Locate the cell with the specified text and output its (X, Y) center coordinate. 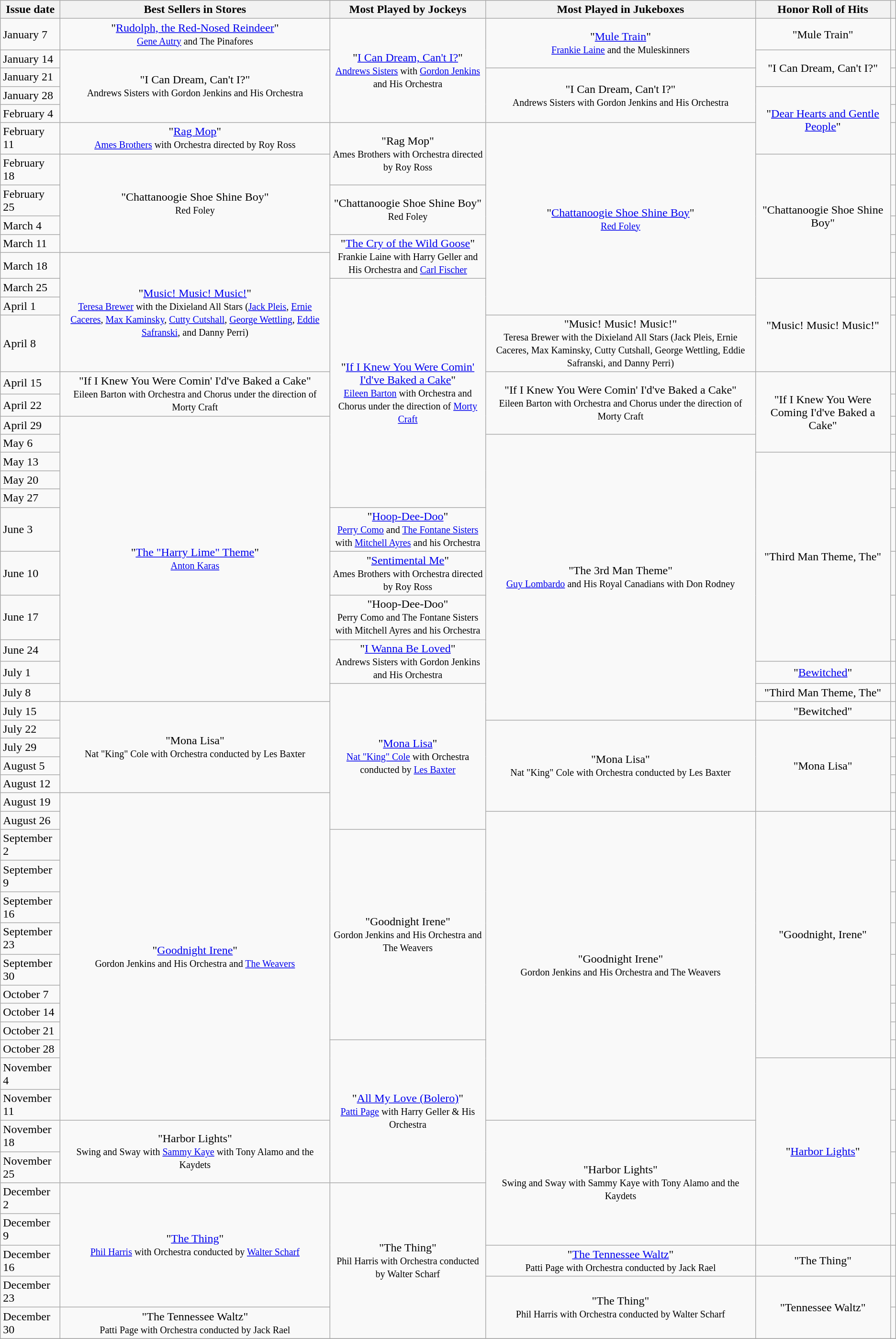
June 17 (31, 617)
Honor Roll of Hits (823, 10)
September 16 (31, 907)
June 3 (31, 529)
Issue date (31, 10)
"Mona Lisa" (823, 765)
January 28 (31, 95)
December 16 (31, 1260)
July 29 (31, 747)
March 4 (31, 225)
October 14 (31, 1012)
February 18 (31, 170)
February 4 (31, 113)
"Chattanoogie Shoe Shine Boy" (823, 216)
August 5 (31, 766)
July 22 (31, 729)
January 21 (31, 77)
October 28 (31, 1049)
December 30 (31, 1323)
May 27 (31, 498)
"Mule Train" (823, 34)
April 22 (31, 405)
August 12 (31, 784)
"Mule Train"Frankie Laine and the Muleskinners (620, 43)
"If I Knew You Were Coming I'd've Baked a Cake" (823, 412)
December 9 (31, 1230)
December 23 (31, 1292)
May 6 (31, 443)
April 1 (31, 306)
August 19 (31, 802)
October 7 (31, 994)
May 20 (31, 480)
March 18 (31, 265)
September 9 (31, 876)
October 21 (31, 1031)
September 23 (31, 939)
"Rudolph, the Red-Nosed Reindeer"Gene Autry and The Pinafores (195, 34)
February 25 (31, 200)
August 26 (31, 820)
"I Wanna Be Loved"Andrews Sisters with Gordon Jenkins and His Orchestra (408, 661)
November 4 (31, 1074)
"I Can Dream, Can't I?" (823, 68)
November 18 (31, 1136)
"Harbor Lights" (823, 1151)
June 24 (31, 650)
"Dear Hearts and Gentle People" (823, 120)
Best Sellers in Stores (195, 10)
June 10 (31, 573)
March 25 (31, 287)
January 14 (31, 59)
November 25 (31, 1167)
April 8 (31, 344)
July 15 (31, 711)
November 11 (31, 1104)
"The Thing" (823, 1260)
"All My Love (Bolero)"Patti Page with Harry Geller & His Orchestra (408, 1111)
"The Cry of the Wild Goose"Frankie Laine with Harry Geller and His Orchestra and Carl Fischer (408, 256)
September 2 (31, 845)
"The 3rd Man Theme"Guy Lombardo and His Royal Canadians with Don Rodney (620, 578)
"Sentimental Me"Ames Brothers with Orchestra directed by Roy Ross (408, 573)
July 8 (31, 692)
February 11 (31, 138)
Most Played in Jukeboxes (620, 10)
May 13 (31, 462)
"Tennessee Waltz" (823, 1307)
April 15 (31, 383)
"Goodnight, Irene" (823, 935)
"The "Harry Lime" Theme"Anton Karas (195, 559)
July 1 (31, 672)
April 29 (31, 425)
September 30 (31, 969)
March 11 (31, 243)
January 7 (31, 34)
"Music! Music! Music!" (823, 325)
December 2 (31, 1198)
Most Played by Jockeys (408, 10)
